Determine the (X, Y) coordinate at the center of the cell enclosing the given text.  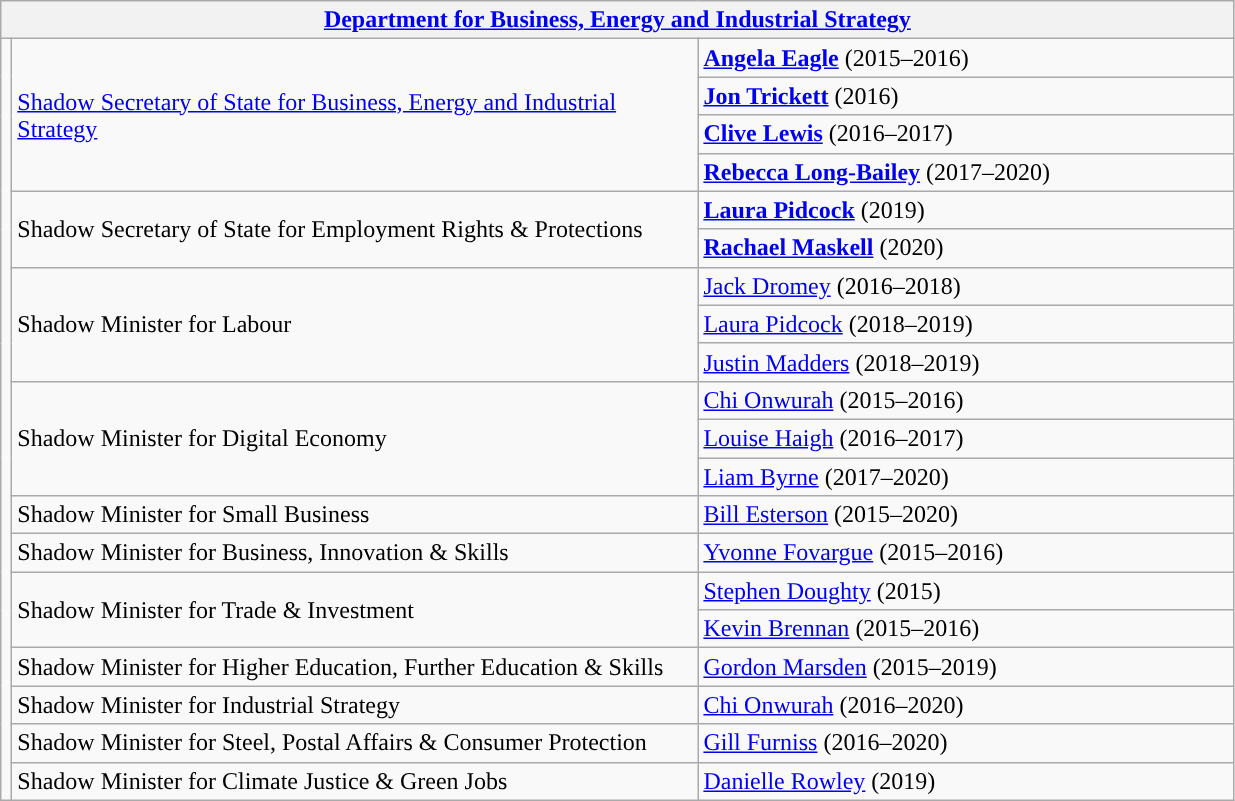
Jon Trickett (2016) (966, 96)
Gill Furniss (2016–2020) (966, 743)
Shadow Secretary of State for Employment Rights & Protections (355, 229)
Angela Eagle (2015–2016) (966, 58)
Clive Lewis (2016–2017) (966, 134)
Jack Dromey (2016–2018) (966, 286)
Shadow Minister for Higher Education, Further Education & Skills (355, 667)
Chi Onwurah (2016–2020) (966, 705)
Laura Pidcock (2018–2019) (966, 324)
Laura Pidcock (2019) (966, 210)
Shadow Minister for Small Business (355, 515)
Department for Business, Energy and Industrial Strategy (618, 20)
Shadow Secretary of State for Business, Energy and Industrial Strategy (355, 115)
Shadow Minister for Labour (355, 324)
Rachael Maskell (2020) (966, 248)
Rebecca Long-Bailey (2017–2020) (966, 172)
Shadow Minister for Industrial Strategy (355, 705)
Chi Onwurah (2015–2016) (966, 400)
Shadow Minister for Steel, Postal Affairs & Consumer Protection (355, 743)
Louise Haigh (2016–2017) (966, 438)
Danielle Rowley (2019) (966, 781)
Stephen Doughty (2015) (966, 591)
Justin Madders (2018–2019) (966, 362)
Bill Esterson (2015–2020) (966, 515)
Shadow Minister for Climate Justice & Green Jobs (355, 781)
Shadow Minister for Business, Innovation & Skills (355, 553)
Kevin Brennan (2015–2016) (966, 629)
Yvonne Fovargue (2015–2016) (966, 553)
Shadow Minister for Digital Economy (355, 438)
Gordon Marsden (2015–2019) (966, 667)
Shadow Minister for Trade & Investment (355, 610)
Liam Byrne (2017–2020) (966, 477)
